Determine the (X, Y) coordinate at the center of the cell enclosing the given text.  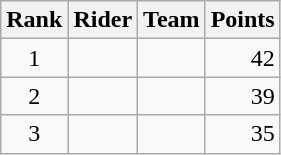
35 (242, 134)
Rider (103, 20)
2 (34, 96)
42 (242, 58)
39 (242, 96)
Rank (34, 20)
1 (34, 58)
Team (172, 20)
Points (242, 20)
3 (34, 134)
